Find where the given text appears and provide that cell's center as [x, y] coordinate. 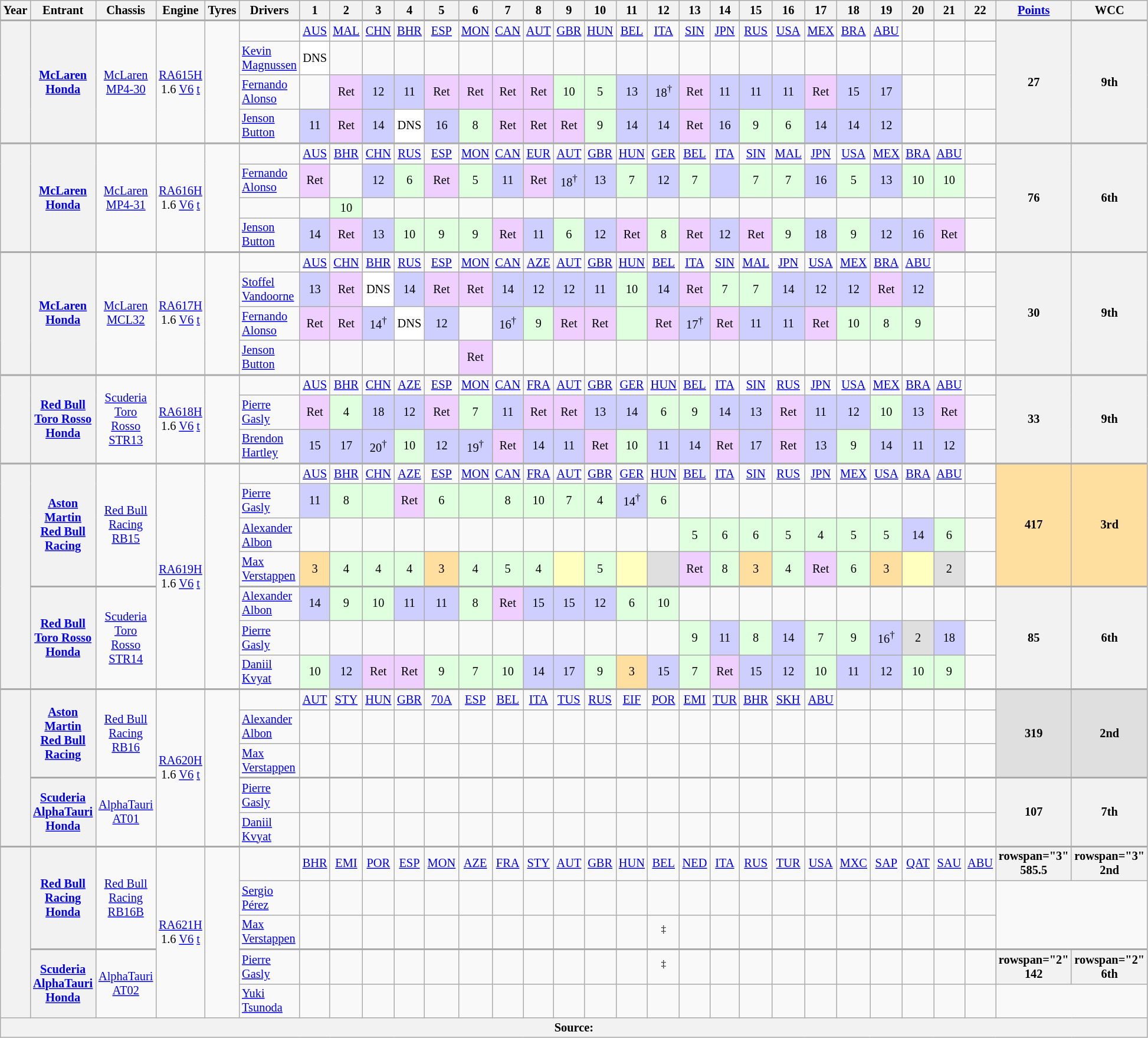
1 [315, 10]
30 [1034, 313]
rowspan="3" 2nd [1109, 863]
WCC [1109, 10]
RA619H1.6 V6 t [181, 577]
RA617H1.6 V6 t [181, 313]
Yuki Tsunoda [269, 1001]
Brendon Hartley [269, 446]
Red Bull Racing Honda [63, 898]
Sergio Pérez [269, 898]
SAU [949, 863]
EIF [632, 699]
20 [918, 10]
17† [695, 323]
Engine [181, 10]
SAP [886, 863]
Tyres [222, 10]
76 [1034, 198]
Kevin Magnussen [269, 58]
RA621H1.6 V6 t [181, 932]
RA616H1.6 V6 t [181, 198]
MXC [854, 863]
Points [1034, 10]
EUR [539, 153]
QAT [918, 863]
SKH [788, 699]
Source: [574, 1027]
Chassis [126, 10]
rowspan="2" 142 [1034, 966]
rowspan="2" 6th [1109, 966]
McLaren MCL32 [126, 313]
RA618H1.6 V6 t [181, 419]
McLaren MP4-30 [126, 82]
19† [475, 446]
TUS [569, 699]
AlphaTauri AT01 [126, 812]
RA615H1.6 V6 t [181, 82]
Stoffel Vandoorne [269, 289]
NED [695, 863]
Red Bull Racing RB16 [126, 733]
3rd [1109, 525]
Red Bull Racing RB15 [126, 525]
Year [15, 10]
21 [949, 10]
417 [1034, 525]
Entrant [63, 10]
33 [1034, 419]
rowspan="3" 585.5 [1034, 863]
70A [441, 699]
22 [980, 10]
McLaren MP4-31 [126, 198]
Scuderia Toro Rosso STR13 [126, 419]
20† [378, 446]
107 [1034, 812]
85 [1034, 638]
19 [886, 10]
AlphaTauri AT02 [126, 983]
Red Bull Racing RB16B [126, 898]
27 [1034, 82]
RA620H1.6 V6 t [181, 768]
Scuderia Toro Rosso STR14 [126, 638]
7th [1109, 812]
319 [1034, 733]
Drivers [269, 10]
2nd [1109, 733]
